Find where the given text appears and provide that cell's center as (x, y) coordinate. 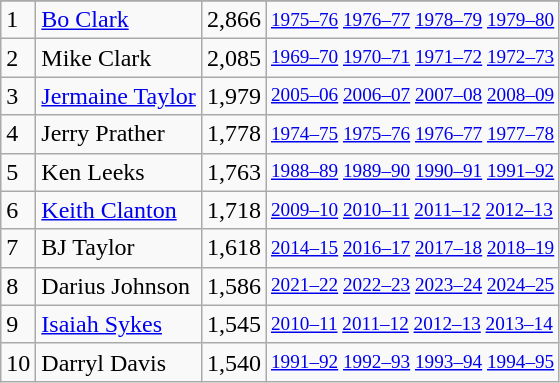
Darius Johnson (119, 286)
4 (18, 134)
Jermaine Taylor (119, 96)
Mike Clark (119, 58)
1975–76 1976–77 1978–79 1979–80 (412, 20)
1,763 (234, 172)
1,540 (234, 362)
Bo Clark (119, 20)
5 (18, 172)
2,085 (234, 58)
Isaiah Sykes (119, 324)
1991–92 1992–93 1993–94 1994–95 (412, 362)
2009–10 2010–11 2011–12 2012–13 (412, 210)
1,586 (234, 286)
1,618 (234, 248)
Darryl Davis (119, 362)
1974–75 1975–76 1976–77 1977–78 (412, 134)
7 (18, 248)
BJ Taylor (119, 248)
1 (18, 20)
2005–06 2006–07 2007–08 2008–09 (412, 96)
6 (18, 210)
1,545 (234, 324)
9 (18, 324)
1988–89 1989–90 1990–91 1991–92 (412, 172)
1969–70 1970–71 1971–72 1972–73 (412, 58)
3 (18, 96)
1,778 (234, 134)
1,718 (234, 210)
Jerry Prather (119, 134)
Keith Clanton (119, 210)
1,979 (234, 96)
2014–15 2016–17 2017–18 2018–19 (412, 248)
2021–22 2022–23 2023–24 2024–25 (412, 286)
8 (18, 286)
Ken Leeks (119, 172)
10 (18, 362)
2010–11 2011–12 2012–13 2013–14 (412, 324)
2,866 (234, 20)
2 (18, 58)
